Return the (x, y) coordinate for the center point of the cell that contains the specified text.  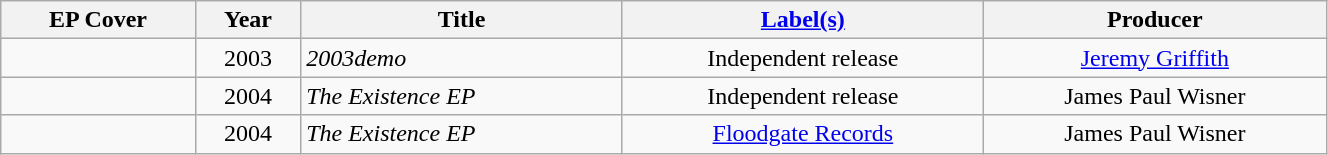
Year (248, 20)
Jeremy Griffith (1154, 58)
2003 (248, 58)
Label(s) (802, 20)
Floodgate Records (802, 134)
Title (462, 20)
EP Cover (98, 20)
2003demo (462, 58)
Producer (1154, 20)
